Provide the (X, Y) coordinate of the cell's center where the given text is located.  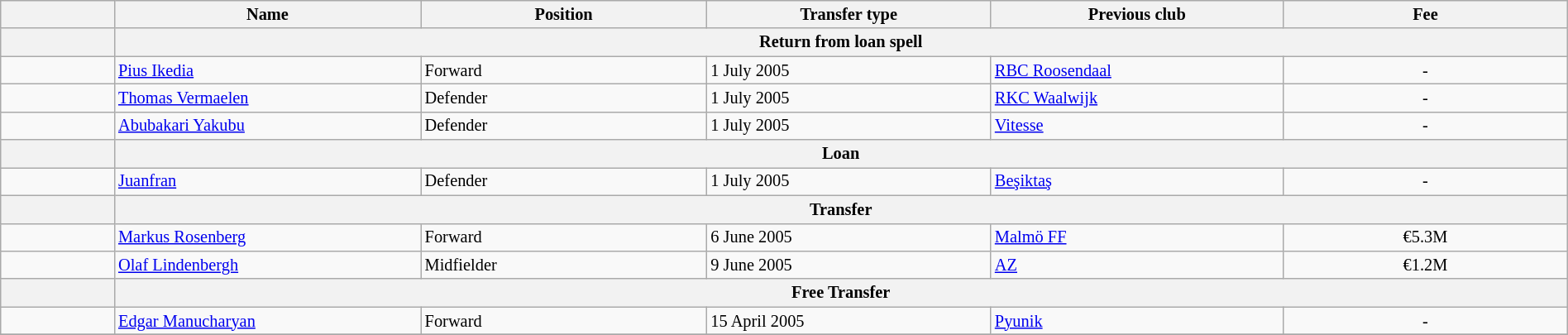
Pyunik (1137, 321)
Markus Rosenberg (268, 237)
Juanfran (268, 181)
Thomas Vermaelen (268, 98)
Name (268, 14)
Loan (840, 154)
AZ (1137, 265)
Previous club (1137, 14)
Malmö FF (1137, 237)
RBC Roosendaal (1137, 70)
Vitesse (1137, 126)
Free Transfer (840, 293)
RKC Waalwijk (1137, 98)
Fee (1426, 14)
€5.3M (1426, 237)
15 April 2005 (849, 321)
Midfielder (564, 265)
Olaf Lindenbergh (268, 265)
Beşiktaş (1137, 181)
Return from loan spell (840, 42)
€1.2M (1426, 265)
Transfer (840, 209)
Abubakari Yakubu (268, 126)
Pius Ikedia (268, 70)
6 June 2005 (849, 237)
Transfer type (849, 14)
Edgar Manucharyan (268, 321)
9 June 2005 (849, 265)
Position (564, 14)
